Output the [X, Y] coordinate of the center of the cell containing the given text.  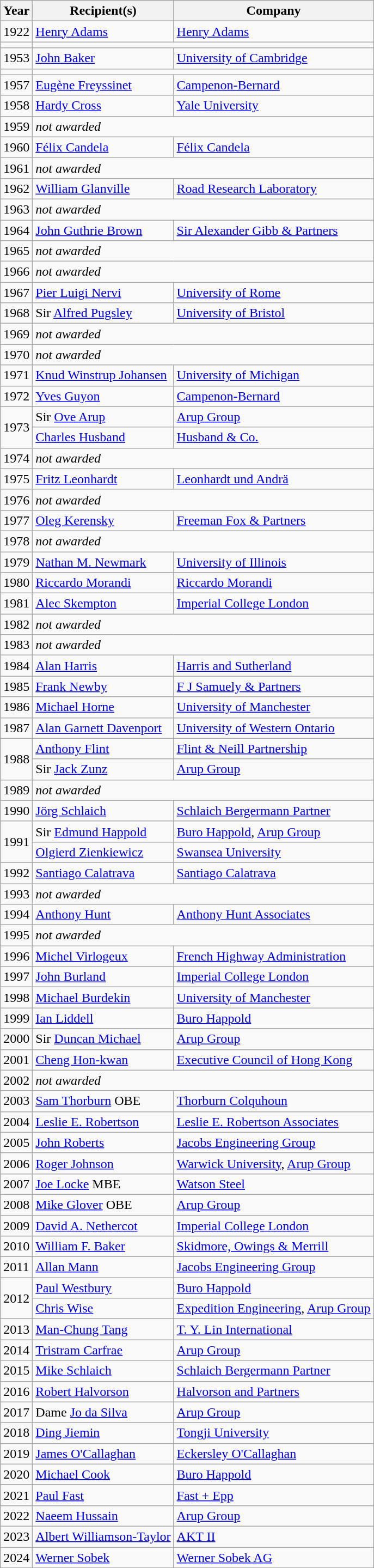
University of Illinois [273, 562]
John Baker [103, 58]
Dame Jo da Silva [103, 1412]
2009 [16, 1225]
University of Western Ontario [273, 728]
Naeem Hussain [103, 1516]
Hardy Cross [103, 106]
1989 [16, 790]
Fritz Leonhardt [103, 479]
1993 [16, 894]
1953 [16, 58]
Husband & Co. [273, 437]
2006 [16, 1163]
Anthony Flint [103, 749]
1978 [16, 541]
Allan Mann [103, 1267]
Yves Guyon [103, 396]
University of Bristol [273, 313]
Tongji University [273, 1433]
1970 [16, 355]
1962 [16, 189]
Eugène Freyssinet [103, 85]
2023 [16, 1536]
1967 [16, 293]
Leonhardt und Andrä [273, 479]
2014 [16, 1350]
Fast + Epp [273, 1495]
1990 [16, 811]
Alan Garnett Davenport [103, 728]
1922 [16, 32]
1957 [16, 85]
1964 [16, 230]
1973 [16, 427]
1998 [16, 998]
Robert Halvorson [103, 1391]
2015 [16, 1371]
Anthony Hunt Associates [273, 915]
2003 [16, 1101]
Alec Skempton [103, 604]
1961 [16, 168]
1996 [16, 956]
1977 [16, 520]
Michel Virlogeux [103, 956]
Leslie E. Robertson [103, 1122]
Mike Schlaich [103, 1371]
Olgierd Zienkiewicz [103, 852]
Expedition Engineering, Arup Group [273, 1309]
Charles Husband [103, 437]
1960 [16, 147]
Executive Council of Hong Kong [273, 1060]
2011 [16, 1267]
Eckersley O'Callaghan [273, 1454]
1966 [16, 272]
Mike Glover OBE [103, 1205]
James O'Callaghan [103, 1454]
2000 [16, 1039]
2013 [16, 1329]
Company [273, 11]
Knud Winstrup Johansen [103, 375]
Jörg Schlaich [103, 811]
Recipient(s) [103, 11]
2016 [16, 1391]
Ding Jiemin [103, 1433]
2007 [16, 1184]
Paul Fast [103, 1495]
1969 [16, 334]
William F. Baker [103, 1247]
1971 [16, 375]
Watson Steel [273, 1184]
1988 [16, 759]
Sir Alexander Gibb & Partners [273, 230]
Werner Sobek [103, 1558]
1997 [16, 977]
Year [16, 11]
Skidmore, Owings & Merrill [273, 1247]
2020 [16, 1474]
University of Rome [273, 293]
2010 [16, 1247]
Flint & Neill Partnership [273, 749]
2012 [16, 1298]
Halvorson and Partners [273, 1391]
2018 [16, 1433]
F J Samuely & Partners [273, 686]
Road Research Laboratory [273, 189]
Chris Wise [103, 1309]
Warwick University, Arup Group [273, 1163]
Thorburn Colquhoun [273, 1101]
David A. Nethercot [103, 1225]
William Glanville [103, 189]
Harris and Sutherland [273, 666]
Pier Luigi Nervi [103, 293]
1992 [16, 873]
Michael Horne [103, 707]
John Guthrie Brown [103, 230]
1999 [16, 1018]
2008 [16, 1205]
John Roberts [103, 1142]
2024 [16, 1558]
Albert Williamson-Taylor [103, 1536]
Freeman Fox & Partners [273, 520]
2002 [16, 1080]
French Highway Administration [273, 956]
2022 [16, 1516]
2019 [16, 1454]
Michael Cook [103, 1474]
1958 [16, 106]
1981 [16, 604]
2021 [16, 1495]
1986 [16, 707]
Man-Chung Tang [103, 1329]
1959 [16, 126]
1991 [16, 842]
Ian Liddell [103, 1018]
1985 [16, 686]
Anthony Hunt [103, 915]
1965 [16, 251]
1976 [16, 500]
1987 [16, 728]
1995 [16, 935]
John Burland [103, 977]
Roger Johnson [103, 1163]
Swansea University [273, 852]
Sir Alfred Pugsley [103, 313]
University of Michigan [273, 375]
1979 [16, 562]
Michael Burdekin [103, 998]
1975 [16, 479]
Oleg Kerensky [103, 520]
Leslie E. Robertson Associates [273, 1122]
1974 [16, 458]
1968 [16, 313]
Sir Duncan Michael [103, 1039]
Sir Jack Zunz [103, 769]
2005 [16, 1142]
Paul Westbury [103, 1288]
University of Cambridge [273, 58]
Alan Harris [103, 666]
Buro Happold, Arup Group [273, 831]
1972 [16, 396]
Joe Locke MBE [103, 1184]
Sam Thorburn OBE [103, 1101]
Frank Newby [103, 686]
Nathan M. Newmark [103, 562]
1984 [16, 666]
1994 [16, 915]
Werner Sobek AG [273, 1558]
2017 [16, 1412]
Yale University [273, 106]
1983 [16, 645]
Cheng Hon-kwan [103, 1060]
AKT II [273, 1536]
2004 [16, 1122]
2001 [16, 1060]
1982 [16, 624]
1963 [16, 209]
Sir Edmund Happold [103, 831]
Sir Ove Arup [103, 417]
Tristram Carfrae [103, 1350]
T. Y. Lin International [273, 1329]
1980 [16, 583]
